Detect which cell encompasses the target text, then output its (x, y) center coordinate. 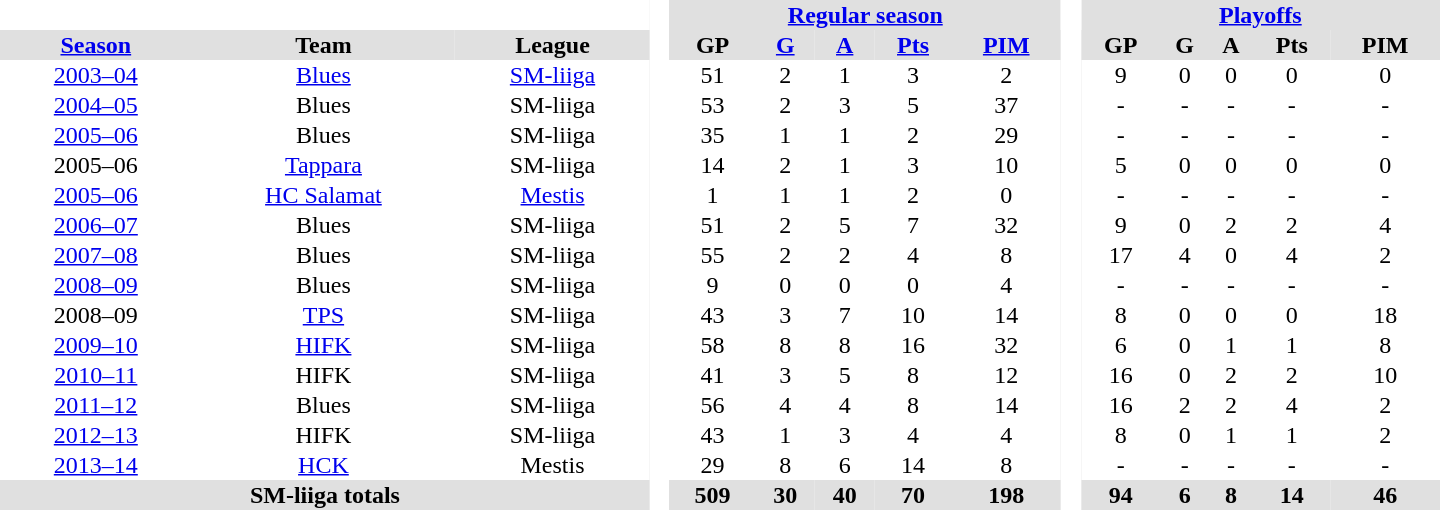
2003–04 (96, 75)
56 (713, 405)
2007–08 (96, 255)
2012–13 (96, 435)
18 (1385, 315)
2009–10 (96, 345)
30 (786, 495)
40 (844, 495)
94 (1121, 495)
509 (713, 495)
70 (912, 495)
2006–07 (96, 225)
53 (713, 105)
37 (1006, 105)
TPS (324, 315)
2013–14 (96, 465)
Season (96, 45)
2004–05 (96, 105)
Tappara (324, 165)
55 (713, 255)
HC Salamat (324, 195)
Regular season (866, 15)
2010–11 (96, 375)
198 (1006, 495)
17 (1121, 255)
SM-liiga totals (325, 495)
Playoffs (1260, 15)
58 (713, 345)
46 (1385, 495)
35 (713, 135)
League (552, 45)
41 (713, 375)
2011–12 (96, 405)
HCK (324, 465)
Team (324, 45)
12 (1006, 375)
